From the cell containing the given text, extract its center point as (x, y) coordinate. 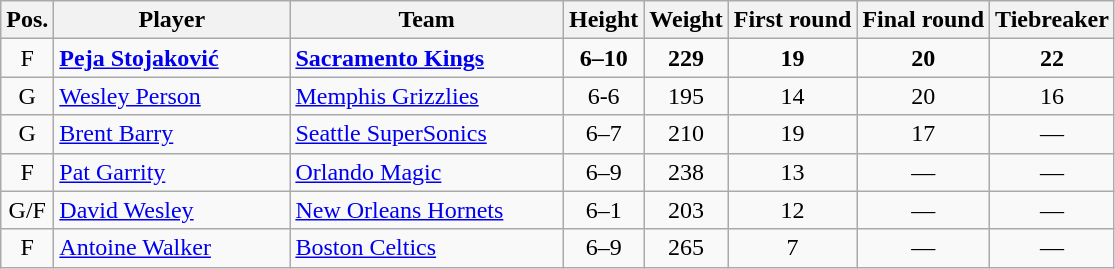
13 (792, 172)
Height (603, 20)
First round (792, 20)
210 (686, 134)
Player (172, 20)
Weight (686, 20)
229 (686, 58)
Peja Stojaković (172, 58)
Seattle SuperSonics (427, 134)
Wesley Person (172, 96)
195 (686, 96)
Antoine Walker (172, 248)
Pos. (28, 20)
Sacramento Kings (427, 58)
7 (792, 248)
238 (686, 172)
14 (792, 96)
203 (686, 210)
6–7 (603, 134)
22 (1052, 58)
New Orleans Hornets (427, 210)
12 (792, 210)
Boston Celtics (427, 248)
Team (427, 20)
Brent Barry (172, 134)
16 (1052, 96)
Tiebreaker (1052, 20)
6–1 (603, 210)
6-6 (603, 96)
Orlando Magic (427, 172)
Final round (924, 20)
G/F (28, 210)
David Wesley (172, 210)
17 (924, 134)
265 (686, 248)
6–10 (603, 58)
Memphis Grizzlies (427, 96)
Pat Garrity (172, 172)
